Search for the cell housing the specified text and yield its [x, y] center coordinate. 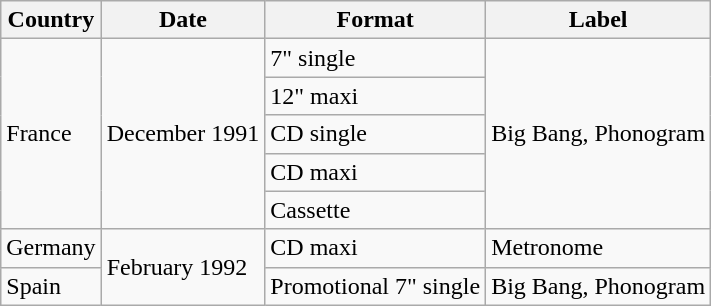
Cassette [376, 210]
France [51, 134]
CD single [376, 134]
12" maxi [376, 96]
December 1991 [183, 134]
Format [376, 20]
Date [183, 20]
February 1992 [183, 267]
Metronome [598, 248]
7" single [376, 58]
Country [51, 20]
Label [598, 20]
Promotional 7" single [376, 286]
Spain [51, 286]
Germany [51, 248]
